From the cell containing the given text, extract its center point as [X, Y] coordinate. 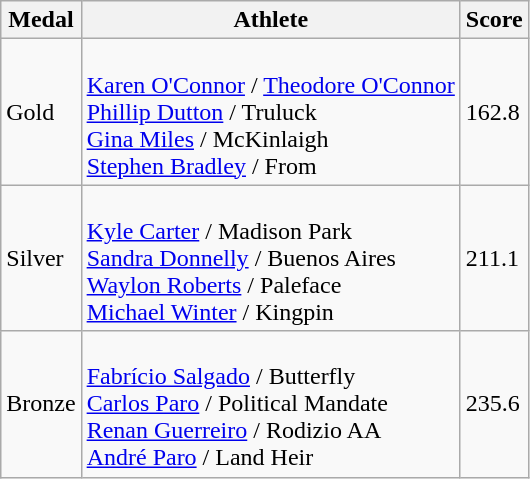
162.8 [494, 112]
211.1 [494, 258]
Athlete [270, 20]
Fabrício Salgado / Butterfly Carlos Paro / Political Mandate Renan Guerreiro / Rodizio AA André Paro / Land Heir [270, 404]
Silver [41, 258]
Karen O'Connor / Theodore O'Connor Phillip Dutton / Truluck Gina Miles / McKinlaigh Stephen Bradley / From [270, 112]
235.6 [494, 404]
Bronze [41, 404]
Medal [41, 20]
Gold [41, 112]
Kyle Carter / Madison Park Sandra Donnelly / Buenos Aires Waylon Roberts / Paleface Michael Winter / Kingpin [270, 258]
Score [494, 20]
